Extract the [X, Y] coordinate from the center of the cell holding the provided text.  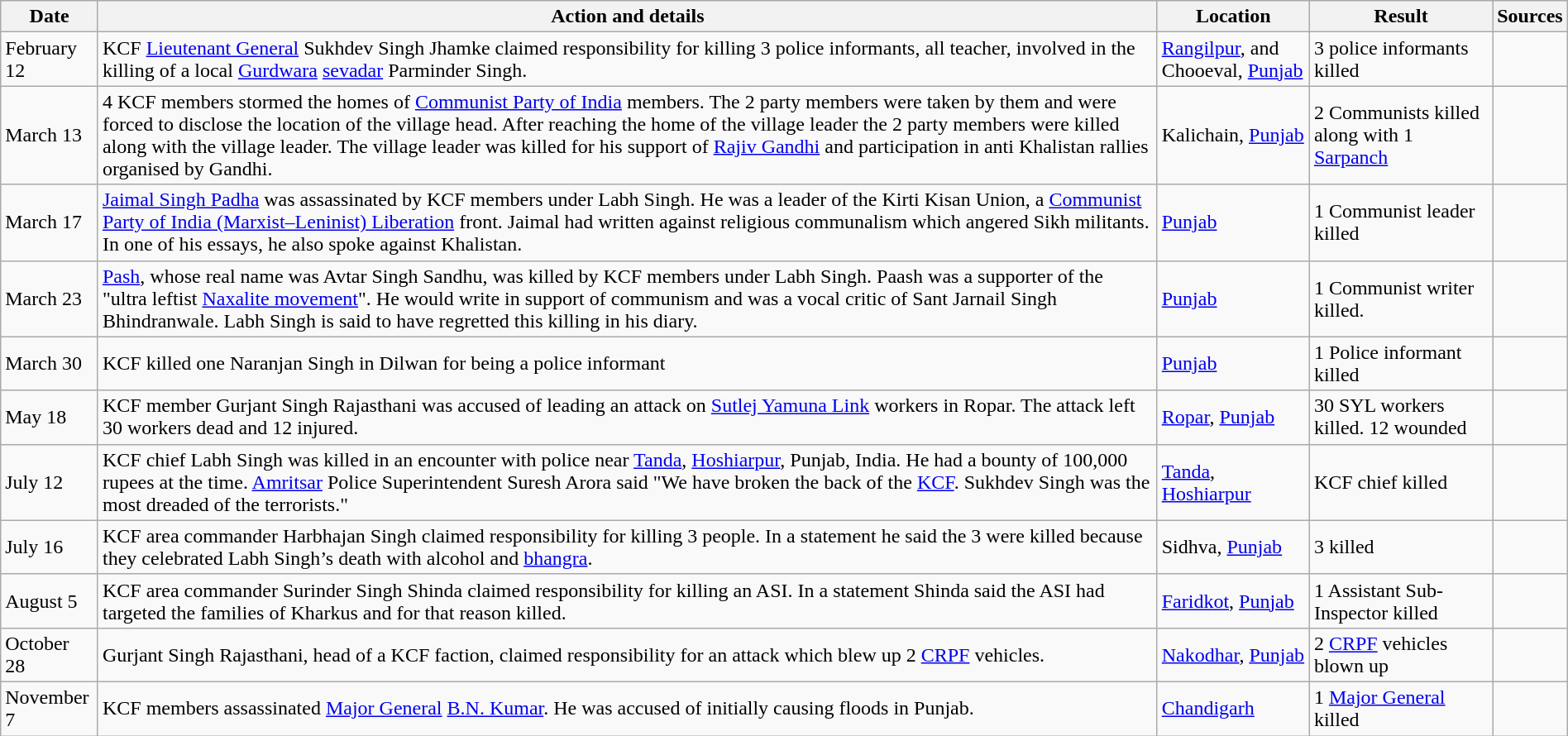
October 28 [50, 655]
Ropar, Punjab [1233, 417]
March 17 [50, 222]
July 12 [50, 482]
March 23 [50, 299]
30 SYL workers killed. 12 wounded [1401, 417]
KCF chief killed [1401, 482]
1 Major General killed [1401, 708]
July 16 [50, 547]
KCF members assassinated Major General B.N. Kumar. He was accused of initially causing floods in Punjab. [627, 708]
Date [50, 17]
Chandigarh [1233, 708]
Rangilpur, and Chooeval, Punjab [1233, 60]
Sidhva, Punjab [1233, 547]
May 18 [50, 417]
Tanda, Hoshiarpur [1233, 482]
2 Communists killed along with 1 Sarpanch [1401, 136]
Result [1401, 17]
1 Communist leader killed [1401, 222]
Gurjant Singh Rajasthani, head of a KCF faction, claimed responsibility for an attack which blew up 2 CRPF vehicles. [627, 655]
3 police informants killed [1401, 60]
November 7 [50, 708]
Sources [1530, 17]
1 Police informant killed [1401, 364]
1 Communist writer killed. [1401, 299]
2 CRPF vehicles blown up [1401, 655]
March 30 [50, 364]
Faridkot, Punjab [1233, 600]
Kalichain, Punjab [1233, 136]
Location [1233, 17]
March 13 [50, 136]
KCF killed one Naranjan Singh in Dilwan for being a police informant [627, 364]
February 12 [50, 60]
August 5 [50, 600]
Nakodhar, Punjab [1233, 655]
Action and details [627, 17]
3 killed [1401, 547]
1 Assistant Sub-Inspector killed [1401, 600]
